Scan for the cell matching the given text and deliver its (x, y) coordinate at center. 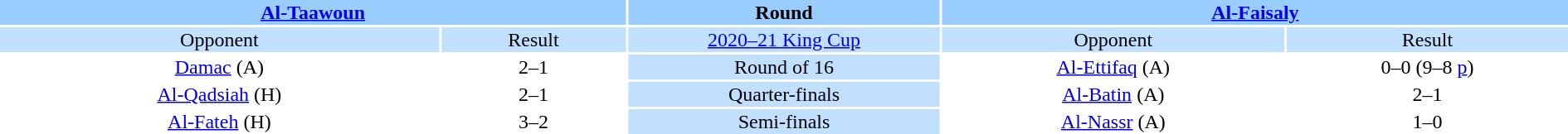
Al-Ettifaq (A) (1113, 67)
Damac (A) (219, 67)
Quarter-finals (784, 94)
2020–21 King Cup (784, 40)
Round of 16 (784, 67)
3–2 (533, 122)
Round (784, 12)
1–0 (1427, 122)
Al-Faisaly (1255, 12)
Al-Nassr (A) (1113, 122)
0–0 (9–8 p) (1427, 67)
Al-Taawoun (313, 12)
Al-Fateh (H) (219, 122)
Al-Qadsiah (H) (219, 94)
Al-Batin (A) (1113, 94)
Semi-finals (784, 122)
